For the text-containing cell, return its midpoint in (x, y) coordinate format. 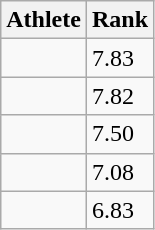
7.83 (120, 58)
Rank (120, 20)
6.83 (120, 210)
7.82 (120, 96)
7.50 (120, 134)
Athlete (44, 20)
7.08 (120, 172)
